Capture the cell that displays the provided text and extract its (x, y) central coordinate. 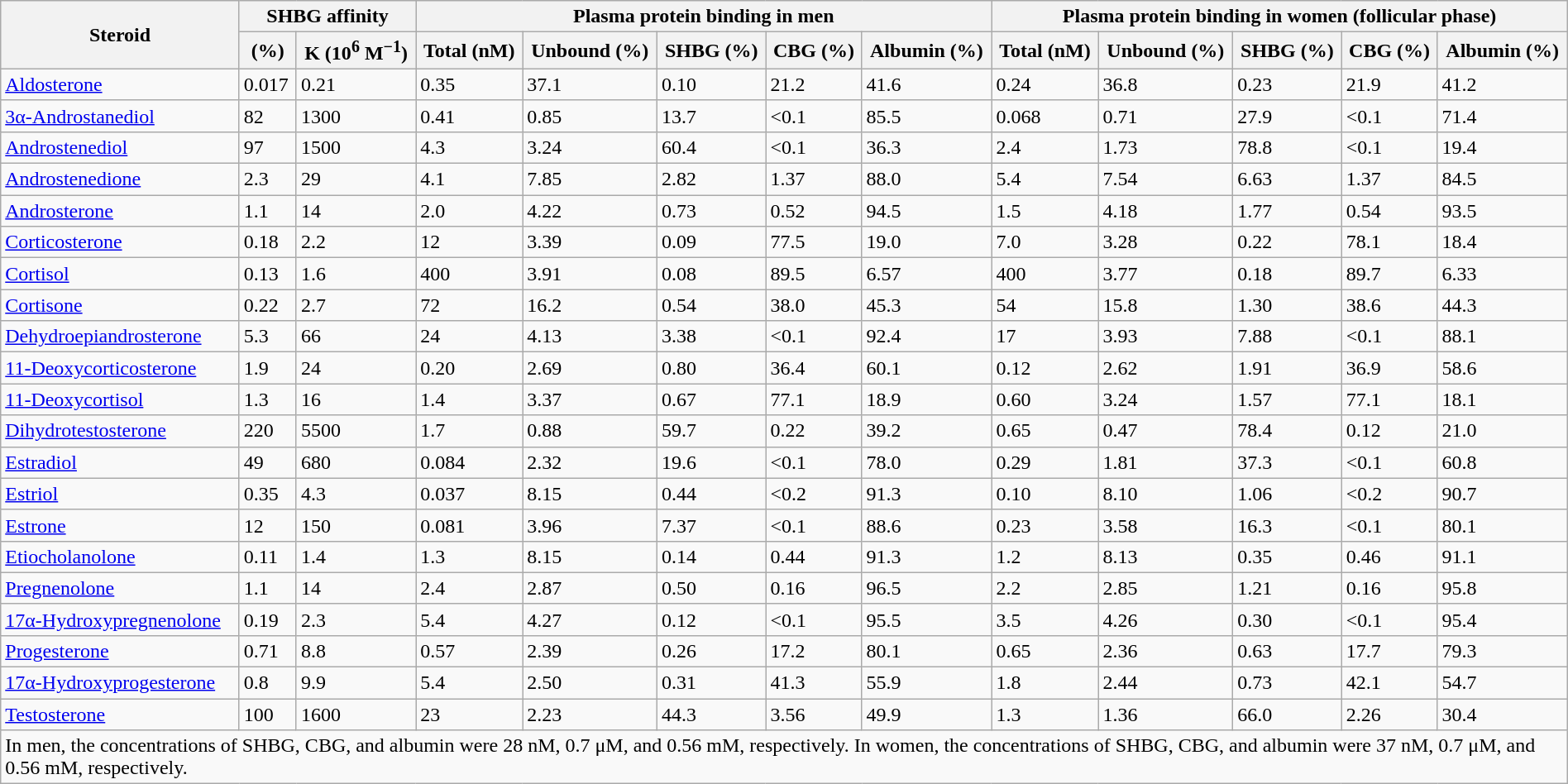
3.5 (1045, 619)
36.9 (1389, 368)
78.0 (926, 462)
18.9 (926, 399)
0.21 (356, 84)
17.7 (1389, 651)
88.1 (1502, 337)
0.081 (470, 525)
3.28 (1166, 242)
0.52 (814, 211)
8.10 (1166, 494)
97 (268, 147)
Pregnenolone (121, 588)
0.31 (711, 683)
2.82 (711, 179)
95.5 (926, 619)
18.4 (1502, 242)
55.9 (926, 683)
84.5 (1502, 179)
37.3 (1287, 462)
2.23 (590, 715)
66.0 (1287, 715)
2.26 (1389, 715)
6.33 (1502, 274)
0.08 (711, 274)
Progesterone (121, 651)
11-Deoxycorticosterone (121, 368)
95.4 (1502, 619)
21.0 (1502, 431)
Plasma protein binding in men (704, 17)
0.24 (1045, 84)
93.5 (1502, 211)
1.77 (1287, 211)
Estradiol (121, 462)
38.6 (1389, 305)
3.93 (1166, 337)
220 (268, 431)
3.91 (590, 274)
4.1 (470, 179)
29 (356, 179)
2.36 (1166, 651)
2.39 (590, 651)
SHBG affinity (327, 17)
0.084 (470, 462)
0.29 (1045, 462)
96.5 (926, 588)
680 (356, 462)
Dihydrotestosterone (121, 431)
11-Deoxycortisol (121, 399)
0.60 (1045, 399)
2.7 (356, 305)
79.3 (1502, 651)
16.3 (1287, 525)
58.6 (1502, 368)
Androstenediol (121, 147)
2.50 (590, 683)
60.8 (1502, 462)
0.8 (268, 683)
18.1 (1502, 399)
17α-Hydroxypregnenolone (121, 619)
Androsterone (121, 211)
0.20 (470, 368)
19.0 (926, 242)
8.13 (1166, 557)
Androstenedione (121, 179)
1.6 (356, 274)
Testosterone (121, 715)
3.96 (590, 525)
89.7 (1389, 274)
0.41 (470, 116)
21.9 (1389, 84)
1.8 (1045, 683)
15.8 (1166, 305)
Plasma protein binding in women (follicular phase) (1279, 17)
0.57 (470, 651)
3.58 (1166, 525)
5.3 (268, 337)
3.77 (1166, 274)
36.4 (814, 368)
27.9 (1287, 116)
95.8 (1502, 588)
6.63 (1287, 179)
4.22 (590, 211)
49.9 (926, 715)
6.57 (926, 274)
82 (268, 116)
3.37 (590, 399)
3α-Androstanediol (121, 116)
88.0 (926, 179)
0.068 (1045, 116)
3.39 (590, 242)
36.3 (926, 147)
4.27 (590, 619)
7.0 (1045, 242)
36.8 (1166, 84)
5500 (356, 431)
49 (268, 462)
59.7 (711, 431)
3.56 (814, 715)
0.11 (268, 557)
23 (470, 715)
89.5 (814, 274)
72 (470, 305)
1.06 (1287, 494)
150 (356, 525)
2.62 (1166, 368)
2.44 (1166, 683)
38.0 (814, 305)
16 (356, 399)
60.1 (926, 368)
2.32 (590, 462)
16.2 (590, 305)
1.9 (268, 368)
Dehydroepiandrosterone (121, 337)
0.017 (268, 84)
1.73 (1166, 147)
0.46 (1389, 557)
2.0 (470, 211)
2.69 (590, 368)
1600 (356, 715)
1.30 (1287, 305)
78.8 (1287, 147)
54.7 (1502, 683)
19.6 (711, 462)
2.85 (1166, 588)
17.2 (814, 651)
41.3 (814, 683)
17 (1045, 337)
1.5 (1045, 211)
9.9 (356, 683)
92.4 (926, 337)
0.47 (1166, 431)
94.5 (926, 211)
0.63 (1287, 651)
85.5 (926, 116)
77.5 (814, 242)
42.1 (1389, 683)
45.3 (926, 305)
78.1 (1389, 242)
Aldosterone (121, 84)
1.2 (1045, 557)
(%) (268, 51)
0.09 (711, 242)
21.2 (814, 84)
41.2 (1502, 84)
0.67 (711, 399)
30.4 (1502, 715)
0.30 (1287, 619)
1.7 (470, 431)
Corticosterone (121, 242)
0.85 (590, 116)
Cortisone (121, 305)
0.26 (711, 651)
Estriol (121, 494)
Estrone (121, 525)
1.57 (1287, 399)
1300 (356, 116)
78.4 (1287, 431)
54 (1045, 305)
Etiocholanolone (121, 557)
88.6 (926, 525)
0.13 (268, 274)
1.91 (1287, 368)
0.50 (711, 588)
2.87 (590, 588)
Cortisol (121, 274)
7.54 (1166, 179)
100 (268, 715)
1.81 (1166, 462)
7.37 (711, 525)
19.4 (1502, 147)
4.18 (1166, 211)
1.36 (1166, 715)
60.4 (711, 147)
0.80 (711, 368)
3.38 (711, 337)
0.14 (711, 557)
41.6 (926, 84)
91.1 (1502, 557)
4.26 (1166, 619)
39.2 (926, 431)
7.88 (1287, 337)
Steroid (121, 35)
90.7 (1502, 494)
4.13 (590, 337)
13.7 (711, 116)
0.88 (590, 431)
0.19 (268, 619)
37.1 (590, 84)
66 (356, 337)
8.8 (356, 651)
0.037 (470, 494)
1500 (356, 147)
71.4 (1502, 116)
7.85 (590, 179)
K (106 M−1) (356, 51)
1.21 (1287, 588)
17α-Hydroxyprogesterone (121, 683)
